From the cell containing the given text, extract its center point as [x, y] coordinate. 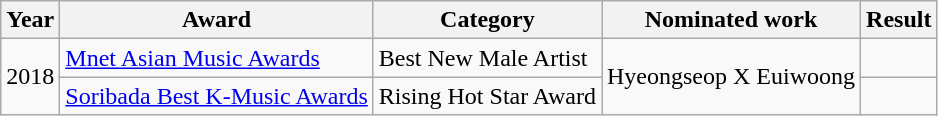
Result [899, 20]
Year [30, 20]
Award [217, 20]
Soribada Best K-Music Awards [217, 96]
Category [487, 20]
Hyeongseop X Euiwoong [732, 77]
Best New Male Artist [487, 58]
Mnet Asian Music Awards [217, 58]
Rising Hot Star Award [487, 96]
2018 [30, 77]
Nominated work [732, 20]
